Output the (x, y) coordinate of the center of the cell containing the given text.  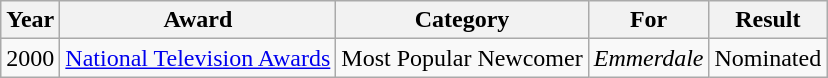
Award (198, 20)
Category (462, 20)
Emmerdale (648, 58)
Nominated (768, 58)
Result (768, 20)
For (648, 20)
Year (30, 20)
2000 (30, 58)
National Television Awards (198, 58)
Most Popular Newcomer (462, 58)
